Find where the given text appears and provide that cell's center as (x, y) coordinate. 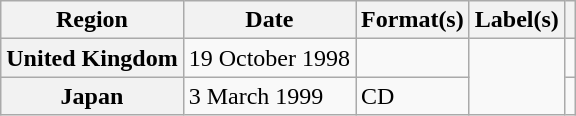
Format(s) (413, 20)
United Kingdom (92, 58)
Label(s) (516, 20)
3 March 1999 (269, 96)
Region (92, 20)
Japan (92, 96)
Date (269, 20)
CD (413, 96)
19 October 1998 (269, 58)
